Return the [x, y] coordinate for the center point of the cell that contains the specified text.  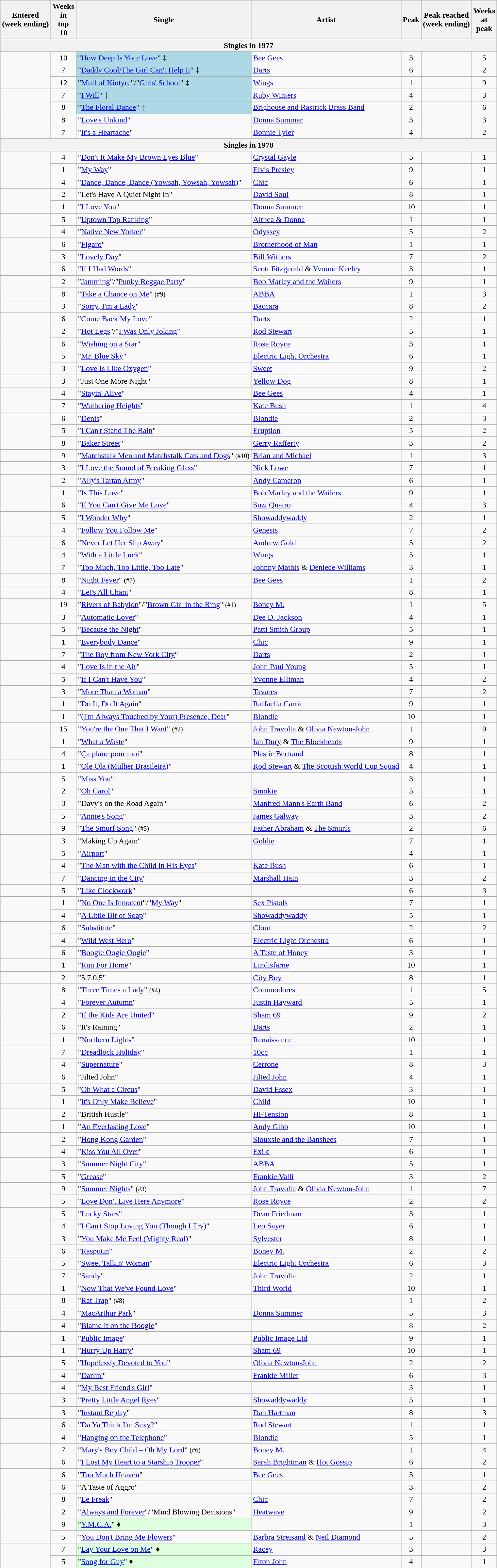
"Ally's Tartan Army" [164, 480]
"Do It, Do It Again" [164, 704]
Ian Dury & The Blockheads [326, 741]
"The Man with the Child in His Eyes" [164, 866]
10cc [326, 1052]
"Pretty Little Angel Eyes" [164, 1400]
Public Image Ltd [326, 1338]
Father Abraham & The Smurfs [326, 828]
Raffaella Carrà [326, 704]
"It's Raining" [164, 1027]
Frankie Valli [326, 1176]
"Da Ya Think I'm Sexy?" [164, 1425]
"I Can't Stop Loving You (Though I Try)" [164, 1226]
"The Boy from New York City" [164, 654]
"If the Kids Are United" [164, 1015]
"Making Up Again" [164, 841]
"Jilted John" [164, 1077]
Crystal Gayle [326, 157]
Olivia Newton-John [326, 1363]
David Essex [326, 1089]
Child [326, 1102]
Weeksatpeak [484, 20]
"It's a Heartache" [164, 132]
"Everybody Dance" [164, 642]
Goldie [326, 841]
"Rasputin" [164, 1251]
Yvonne Elliman [326, 679]
Manfred Mann's Earth Band [326, 804]
Peak [411, 20]
John Travolta [326, 1276]
"Uptown Top Ranking" [164, 219]
12 [63, 83]
19 [63, 605]
"I Lost My Heart to a Starship Trooper" [164, 1462]
"How Deep Is Your Love" ‡ [164, 58]
"A Taste of Aggro" [164, 1487]
"Daddy Cool/The Girl Can't Help It" ‡ [164, 70]
"The Smurf Song" (#5) [164, 828]
"Three Times a Lady" (#4) [164, 990]
Gerry Rafferty [326, 443]
John Paul Young [326, 667]
Siouxsie and the Banshees [326, 1139]
"Supernature" [164, 1064]
"Wild West Hero" [164, 940]
"Take a Chance on Me" (#9) [164, 294]
"Come Back My Love" [164, 319]
"I Love You" [164, 207]
Sex Pistols [326, 903]
"Love's Unkind" [164, 120]
"Ça plane pour moi" [164, 754]
"Davy's on the Road Again" [164, 804]
Justin Hayward [326, 1002]
Plastic Bertrand [326, 754]
"What a Waste" [164, 741]
"Substitute" [164, 928]
Brian and Michael [326, 456]
"Boogie Oogie Oogie" [164, 952]
Racey [326, 1549]
"Hong Kong Garden" [164, 1139]
"A Little Bit of Soap" [164, 915]
"Northern Lights" [164, 1040]
Jilted John [326, 1077]
"Always and Forever"/"Mind Blowing Decisions" [164, 1512]
"Too Much, Too Little, Too Late" [164, 567]
"Like Clockwork" [164, 890]
"Song for Guy" ♦ [164, 1561]
Dan Hartman [326, 1413]
"Ole Ola (Mulher Brasileira)" [164, 766]
Smokie [326, 791]
"Lucky Stars" [164, 1214]
Leo Sayer [326, 1226]
"Follow You Follow Me" [164, 530]
"Figaro" [164, 244]
City Boy [326, 977]
"Le Freak" [164, 1499]
Eruption [326, 431]
"My Best Friend's Girl" [164, 1388]
"Don't It Make My Brown Eyes Blue" [164, 157]
"You Don't Bring Me Flowers" [164, 1537]
A Taste of Honey [326, 952]
"I Wonder Why" [164, 518]
Elvis Presley [326, 169]
"Love Don't Live Here Anymore" [164, 1201]
"Mary's Boy Child – Oh My Lord" (#6) [164, 1450]
"Sorry, I'm a Lady" [164, 306]
Ruby Winters [326, 95]
"Oh What a Circus" [164, 1089]
"Now That We've Found Love" [164, 1288]
Third World [326, 1288]
"Love Is Like Oxygen" [164, 368]
Peak reached(week ending) [446, 20]
"Oh Carol" [164, 791]
Patti Smith Group [326, 630]
Weeksintop10 [63, 20]
"It's Only Make Believe" [164, 1102]
"Annie's Song" [164, 816]
"5.7.0.5" [164, 977]
"Matchstalk Men and Matchstalk Cats and Dogs" (#10) [164, 456]
"You Make Me Feel (Mighty Real)" [164, 1239]
"Mull of Kintyre"/"Girls' School" ‡ [164, 83]
Renaissance [326, 1040]
"If I Can't Have You" [164, 679]
"Public Image" [164, 1338]
"Sandy" [164, 1276]
"The Floral Dance" ‡ [164, 107]
"Because the Night" [164, 630]
"Instant Replay" [164, 1413]
Brotherhood of Man [326, 244]
David Soul [326, 195]
Artist [326, 20]
"Is This Love" [164, 493]
Single [164, 20]
Nick Lowe [326, 468]
"Denis" [164, 418]
"Love Is in the Air" [164, 667]
Andy Cameron [326, 480]
Bonnie Tyler [326, 132]
"Rat Trap" (#8) [164, 1301]
"Lay Your Love on Me" ♦ [164, 1549]
Bill Withers [326, 257]
"Wuthering Heights" [164, 406]
"Hanging on the Telephone" [164, 1437]
Cerrone [326, 1064]
Lindisfarne [326, 965]
"More Than a Woman" [164, 692]
"Dance, Dance, Dance (Yowsah, Yowsah, Yowsah)" [164, 182]
Marshall Hain [326, 878]
"Wishing on a Star" [164, 344]
"I Love the Sound of Breaking Glass" [164, 468]
Singles in 1977 [249, 45]
"British Hustle" [164, 1114]
"I Will" ‡ [164, 95]
"Just One More Night" [164, 381]
"Too Much Heaven" [164, 1475]
"Summer Night City" [164, 1164]
Yellow Dog [326, 381]
"Blame It on the Boogie" [164, 1325]
"(I'm Always Touched by Your) Presence, Dear" [164, 716]
"I Can't Stand The Rain" [164, 431]
Sarah Brightman & Hot Gossip [326, 1462]
"My Way" [164, 169]
Dean Friedman [326, 1214]
"MacArthur Park" [164, 1313]
"Summer Nights" (#3) [164, 1189]
Sylvester [326, 1239]
Sweet [326, 368]
Heatwave [326, 1512]
Frankie Miller [326, 1375]
Rod Stewart & The Scottish World Cup Squad [326, 766]
"An Everlasting Love" [164, 1127]
"Night Fever" (#7) [164, 580]
"Rivers of Babylon"/"Brown Girl in the Ring" (#1) [164, 605]
"Airport" [164, 853]
Althea & Donna [326, 219]
"You're the One That I Want" (#2) [164, 729]
"Mr. Blue Sky" [164, 356]
"Miss You" [164, 779]
"No One Is Innocent"/"My Way" [164, 903]
Hi-Tension [326, 1114]
"Run For Home" [164, 965]
"With a Little Luck" [164, 555]
Andy Gibb [326, 1127]
"Hopelessly Devoted to You" [164, 1363]
"Hot Legs"/"I Was Only Joking" [164, 331]
"Darlin'" [164, 1375]
15 [63, 729]
Entered(week ending) [25, 20]
Scott Fitzgerald & Yvonne Keeley [326, 269]
"Stayin' Alive" [164, 393]
James Galway [326, 816]
"Baker Street" [164, 443]
"Dreadlock Holiday" [164, 1052]
"Forever Autumn" [164, 1002]
"If You Can't Give Me Love" [164, 505]
"Kiss You All Over" [164, 1151]
Genesis [326, 530]
"Native New Yorker" [164, 232]
"Dancing in the City" [164, 878]
"Never Let Her Slip Away" [164, 542]
Dee D. Jackson [326, 617]
"Let's All Chant" [164, 592]
Odyssey [326, 232]
Brighouse and Rastrick Brass Band [326, 107]
Elton John [326, 1561]
Baccara [326, 306]
Singles in 1978 [249, 145]
Commodores [326, 990]
Barbra Streisand & Neil Diamond [326, 1537]
"Hurry Up Harry" [164, 1350]
"Grease" [164, 1176]
"Jamming"/"Punky Reggae Party" [164, 281]
Tavares [326, 692]
"Lovely Day" [164, 257]
"Sweet Talkin' Woman" [164, 1263]
Clout [326, 928]
Suzi Quatro [326, 505]
Andrew Gold [326, 542]
Exile [326, 1151]
"Automatic Lover" [164, 617]
Johnny Mathis & Deniece Williams [326, 567]
"If I Had Words" [164, 269]
"Let's Have A Quiet Night In" [164, 195]
"Y.M.C.A." ♦ [164, 1524]
